Return the (X, Y) coordinate for the center point of the cell that contains the specified text.  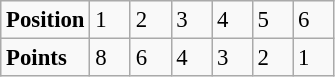
Position (46, 20)
8 (110, 58)
Points (46, 58)
5 (272, 20)
